Determine the (x, y) coordinate at the center of the cell enclosing the given text.  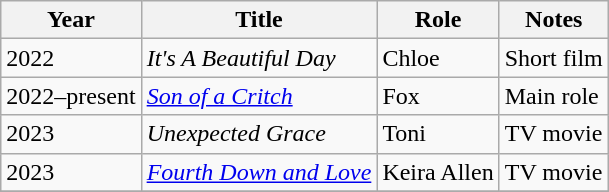
Son of a Critch (259, 96)
Chloe (438, 58)
Year (71, 20)
Toni (438, 134)
Fox (438, 96)
Keira Allen (438, 172)
Short film (554, 58)
It's A Beautiful Day (259, 58)
Role (438, 20)
Fourth Down and Love (259, 172)
2022 (71, 58)
Title (259, 20)
Main role (554, 96)
Notes (554, 20)
2022–present (71, 96)
Unexpected Grace (259, 134)
